Determine the (x, y) coordinate at the center of the cell enclosing the given text.  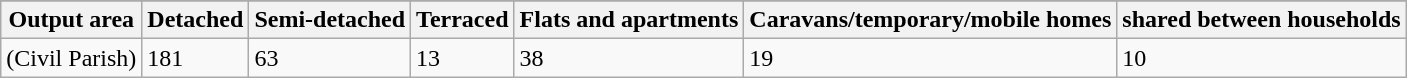
Detached (196, 20)
Terraced (462, 20)
38 (629, 58)
13 (462, 58)
63 (330, 58)
181 (196, 58)
19 (930, 58)
10 (1262, 58)
Caravans/temporary/mobile homes (930, 20)
shared between households (1262, 20)
(Civil Parish) (72, 58)
Flats and apartments (629, 20)
Output area (72, 20)
Semi-detached (330, 20)
